From the cell containing the given text, extract its center point as (x, y) coordinate. 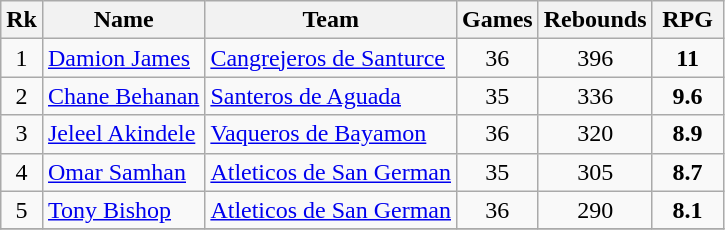
Santeros de Aguada (331, 96)
Name (123, 20)
Damion James (123, 58)
11 (688, 58)
290 (595, 210)
Rk (22, 20)
Team (331, 20)
Cangrejeros de Santurce (331, 58)
Omar Samhan (123, 172)
396 (595, 58)
336 (595, 96)
5 (22, 210)
Jeleel Akindele (123, 134)
8.9 (688, 134)
1 (22, 58)
9.6 (688, 96)
305 (595, 172)
Vaqueros de Bayamon (331, 134)
RPG (688, 20)
4 (22, 172)
8.7 (688, 172)
Rebounds (595, 20)
3 (22, 134)
320 (595, 134)
Tony Bishop (123, 210)
Games (498, 20)
Chane Behanan (123, 96)
2 (22, 96)
8.1 (688, 210)
